Return the (X, Y) coordinate for the center point of the cell that contains the specified text.  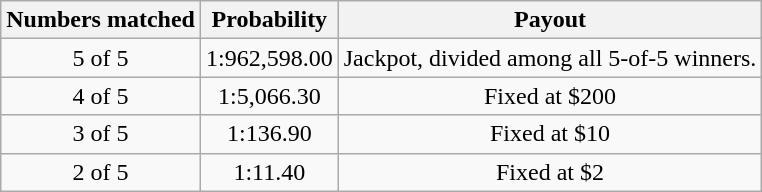
Numbers matched (101, 20)
Probability (269, 20)
1:962,598.00 (269, 58)
Payout (550, 20)
Jackpot, divided among all 5-of-5 winners. (550, 58)
1:5,066.30 (269, 96)
3 of 5 (101, 134)
Fixed at $2 (550, 172)
2 of 5 (101, 172)
Fixed at $200 (550, 96)
1:11.40 (269, 172)
4 of 5 (101, 96)
1:136.90 (269, 134)
Fixed at $10 (550, 134)
5 of 5 (101, 58)
